Capture the cell that displays the provided text and extract its [X, Y] central coordinate. 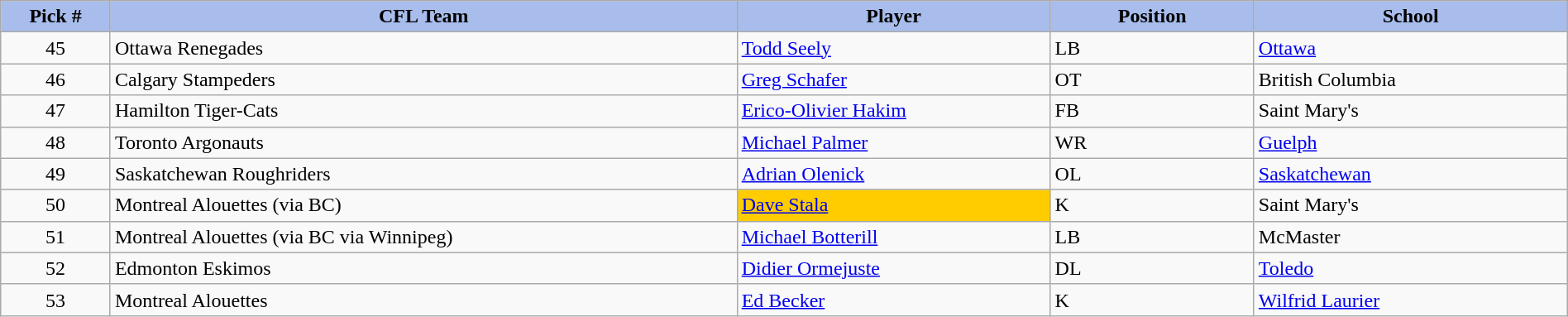
48 [56, 142]
46 [56, 79]
Michael Palmer [893, 142]
Guelph [1411, 142]
Montreal Alouettes [423, 300]
Ottawa [1411, 48]
Dave Stala [893, 205]
Pick # [56, 17]
Saskatchewan Roughriders [423, 174]
Wilfrid Laurier [1411, 300]
53 [56, 300]
WR [1152, 142]
Saskatchewan [1411, 174]
50 [56, 205]
Ottawa Renegades [423, 48]
Toledo [1411, 268]
Toronto Argonauts [423, 142]
52 [56, 268]
DL [1152, 268]
Calgary Stampeders [423, 79]
British Columbia [1411, 79]
51 [56, 237]
Michael Botterill [893, 237]
McMaster [1411, 237]
OL [1152, 174]
Greg Schafer [893, 79]
Edmonton Eskimos [423, 268]
Ed Becker [893, 300]
Montreal Alouettes (via BC via Winnipeg) [423, 237]
Adrian Olenick [893, 174]
Position [1152, 17]
Player [893, 17]
Erico-Olivier Hakim [893, 111]
45 [56, 48]
School [1411, 17]
OT [1152, 79]
47 [56, 111]
Didier Ormejuste [893, 268]
FB [1152, 111]
Hamilton Tiger-Cats [423, 111]
Todd Seely [893, 48]
49 [56, 174]
Montreal Alouettes (via BC) [423, 205]
CFL Team [423, 17]
